Output the (X, Y) coordinate of the center of the cell containing the given text.  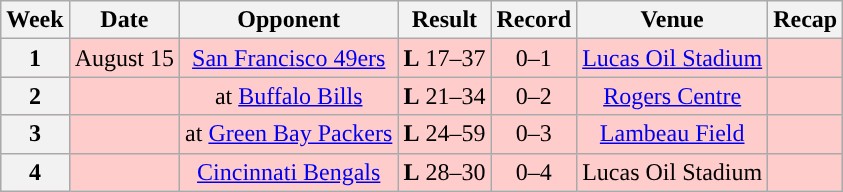
L 21–34 (444, 96)
L 17–37 (444, 58)
0–3 (534, 134)
Lambeau Field (672, 134)
4 (35, 172)
August 15 (124, 58)
San Francisco 49ers (289, 58)
3 (35, 134)
Week (35, 20)
Opponent (289, 20)
0–2 (534, 96)
0–1 (534, 58)
0–4 (534, 172)
Result (444, 20)
at Green Bay Packers (289, 134)
Date (124, 20)
Record (534, 20)
Rogers Centre (672, 96)
at Buffalo Bills (289, 96)
1 (35, 58)
L 28–30 (444, 172)
2 (35, 96)
Recap (806, 20)
L 24–59 (444, 134)
Cincinnati Bengals (289, 172)
Venue (672, 20)
